Search for the cell housing the specified text and yield its [x, y] center coordinate. 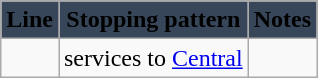
Line [30, 20]
Notes [282, 20]
Stopping pattern [153, 20]
services to Central [153, 58]
